Return the [X, Y] coordinate for the center point of the cell that contains the specified text.  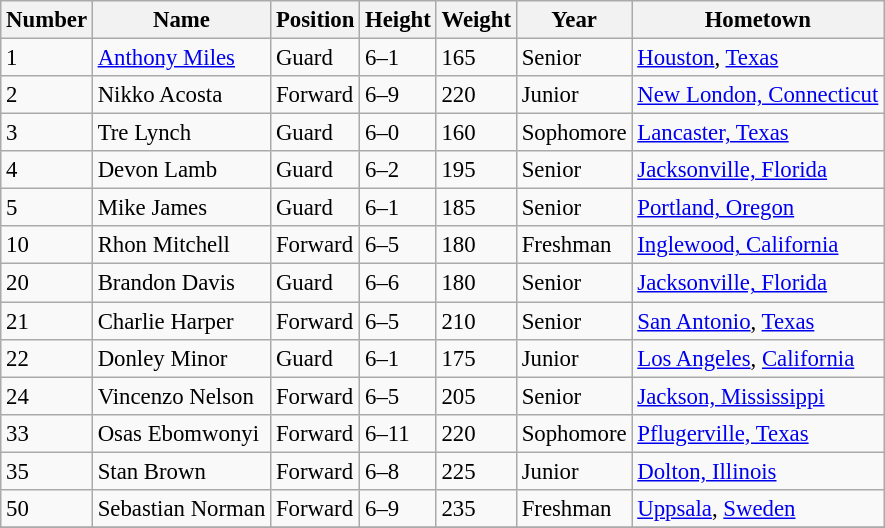
Vincenzo Nelson [181, 396]
Brandon Davis [181, 283]
Sebastian Norman [181, 509]
Number [47, 20]
Donley Minor [181, 358]
San Antonio, Texas [758, 321]
3 [47, 133]
35 [47, 471]
6–0 [398, 133]
Weight [476, 20]
Hometown [758, 20]
50 [47, 509]
22 [47, 358]
Stan Brown [181, 471]
Nikko Acosta [181, 95]
210 [476, 321]
Tre Lynch [181, 133]
6–11 [398, 433]
Mike James [181, 208]
1 [47, 58]
195 [476, 170]
New London, Connecticut [758, 95]
Year [574, 20]
Rhon Mitchell [181, 245]
6–2 [398, 170]
4 [47, 170]
Anthony Miles [181, 58]
6–6 [398, 283]
235 [476, 509]
175 [476, 358]
Height [398, 20]
205 [476, 396]
10 [47, 245]
Uppsala, Sweden [758, 509]
Lancaster, Texas [758, 133]
2 [47, 95]
Houston, Texas [758, 58]
33 [47, 433]
Osas Ebomwonyi [181, 433]
Pflugerville, Texas [758, 433]
5 [47, 208]
185 [476, 208]
Devon Lamb [181, 170]
225 [476, 471]
Portland, Oregon [758, 208]
165 [476, 58]
160 [476, 133]
Jackson, Mississippi [758, 396]
Inglewood, California [758, 245]
Charlie Harper [181, 321]
Name [181, 20]
20 [47, 283]
Dolton, Illinois [758, 471]
24 [47, 396]
Los Angeles, California [758, 358]
21 [47, 321]
6–8 [398, 471]
Position [316, 20]
